Locate the cell with the specified text and output its [X, Y] center coordinate. 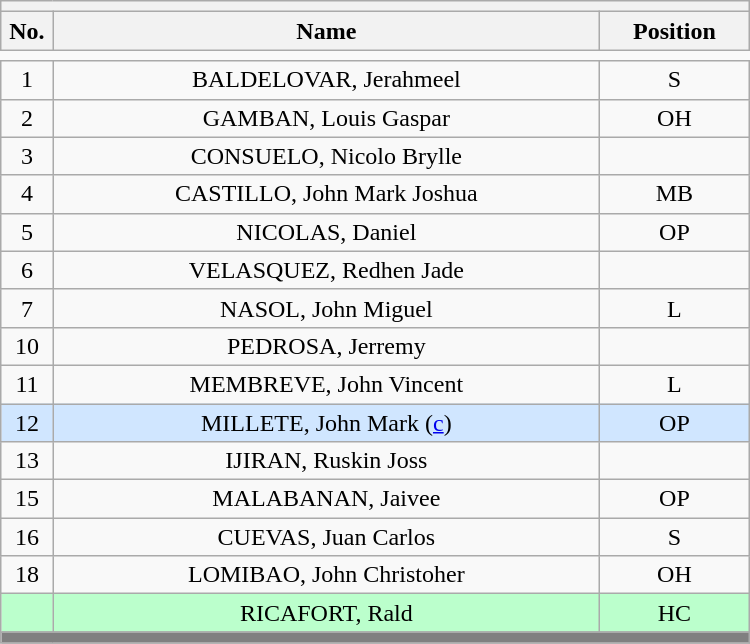
10 [27, 346]
5 [27, 232]
18 [27, 575]
NICOLAS, Daniel [326, 232]
13 [27, 461]
1 [27, 80]
No. [27, 31]
16 [27, 537]
12 [27, 423]
HC [675, 613]
15 [27, 499]
Position [675, 31]
CUEVAS, Juan Carlos [326, 537]
VELASQUEZ, Redhen Jade [326, 270]
Name [326, 31]
11 [27, 384]
6 [27, 270]
GAMBAN, Louis Gaspar [326, 118]
CONSUELO, Nicolo Brylle [326, 156]
NASOL, John Miguel [326, 308]
PEDROSA, Jerremy [326, 346]
BALDELOVAR, Jerahmeel [326, 80]
CASTILLO, John Mark Joshua [326, 194]
7 [27, 308]
MILLETE, John Mark (c) [326, 423]
LOMIBAO, John Christoher [326, 575]
MB [675, 194]
2 [27, 118]
4 [27, 194]
RICAFORT, Rald [326, 613]
IJIRAN, Ruskin Joss [326, 461]
3 [27, 156]
MALABANAN, Jaivee [326, 499]
MEMBREVE, John Vincent [326, 384]
